Extract the (x, y) coordinate from the center of the cell holding the provided text.  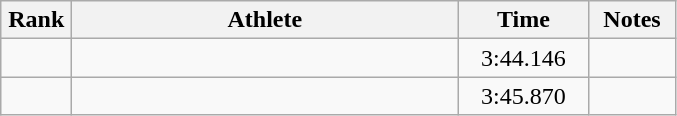
Notes (632, 20)
Athlete (265, 20)
Rank (36, 20)
3:44.146 (524, 58)
3:45.870 (524, 96)
Time (524, 20)
